Identify which cell holds the provided text, then report its (X, Y) central coordinate. 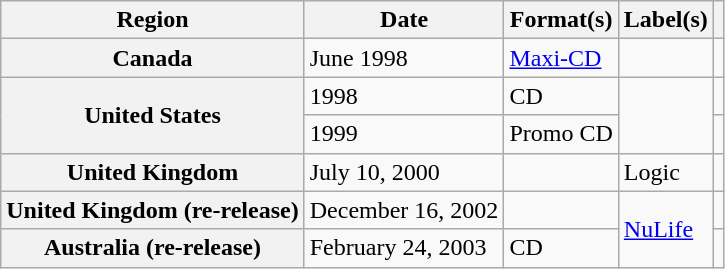
United Kingdom (152, 172)
United States (152, 115)
February 24, 2003 (404, 248)
December 16, 2002 (404, 210)
July 10, 2000 (404, 172)
1998 (404, 96)
Region (152, 20)
Label(s) (666, 20)
Date (404, 20)
1999 (404, 134)
United Kingdom (re-release) (152, 210)
Logic (666, 172)
Promo CD (561, 134)
Format(s) (561, 20)
Maxi-CD (561, 58)
Canada (152, 58)
Australia (re-release) (152, 248)
June 1998 (404, 58)
NuLife (666, 229)
